Return (X, Y) of the center of cell containing provided text 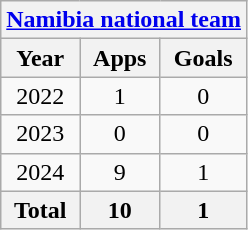
Year (40, 58)
2023 (40, 134)
Goals (204, 58)
Namibia national team (124, 20)
9 (120, 172)
Total (40, 210)
2022 (40, 96)
2024 (40, 172)
Apps (120, 58)
10 (120, 210)
